Find where the given text appears and provide that cell's center as (X, Y) coordinate. 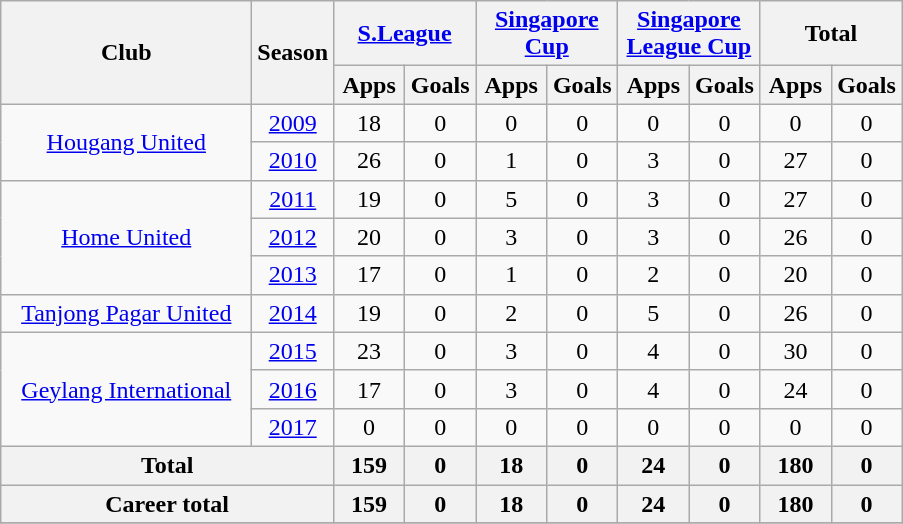
2014 (293, 313)
Singapore Cup (547, 34)
Geylang International (126, 389)
2009 (293, 123)
Hougang United (126, 142)
2012 (293, 237)
S.League (405, 34)
SingaporeLeague Cup (689, 34)
30 (796, 351)
2011 (293, 199)
Tanjong Pagar United (126, 313)
Club (126, 52)
2013 (293, 275)
2010 (293, 161)
2016 (293, 389)
2015 (293, 351)
Season (293, 52)
23 (370, 351)
Home United (126, 237)
Career total (168, 503)
2017 (293, 427)
